Identify which cell holds the provided text, then report its [X, Y] central coordinate. 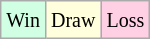
Draw [72, 20]
Win [24, 20]
Loss [126, 20]
